Output the (X, Y) coordinate of the center of the cell containing the given text.  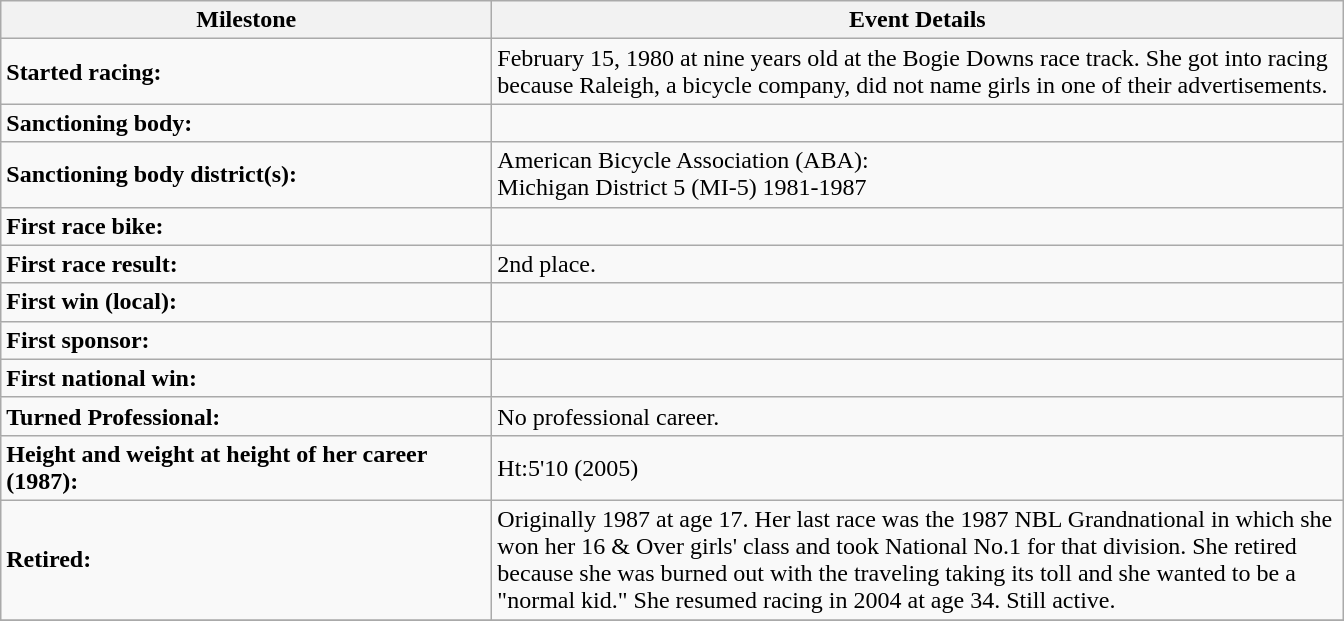
First win (local): (246, 302)
First national win: (246, 378)
Retired: (246, 560)
First race result: (246, 264)
No professional career. (918, 416)
First race bike: (246, 226)
Started racing: (246, 72)
American Bicycle Association (ABA): Michigan District 5 (MI-5) 1981-1987 (918, 174)
Event Details (918, 20)
Sanctioning body: (246, 123)
First sponsor: (246, 340)
2nd place. (918, 264)
Height and weight at height of her career (1987): (246, 468)
Turned Professional: (246, 416)
Sanctioning body district(s): (246, 174)
Milestone (246, 20)
Ht:5'10 (2005) (918, 468)
